Output the (x, y) coordinate of the center of the cell containing the given text.  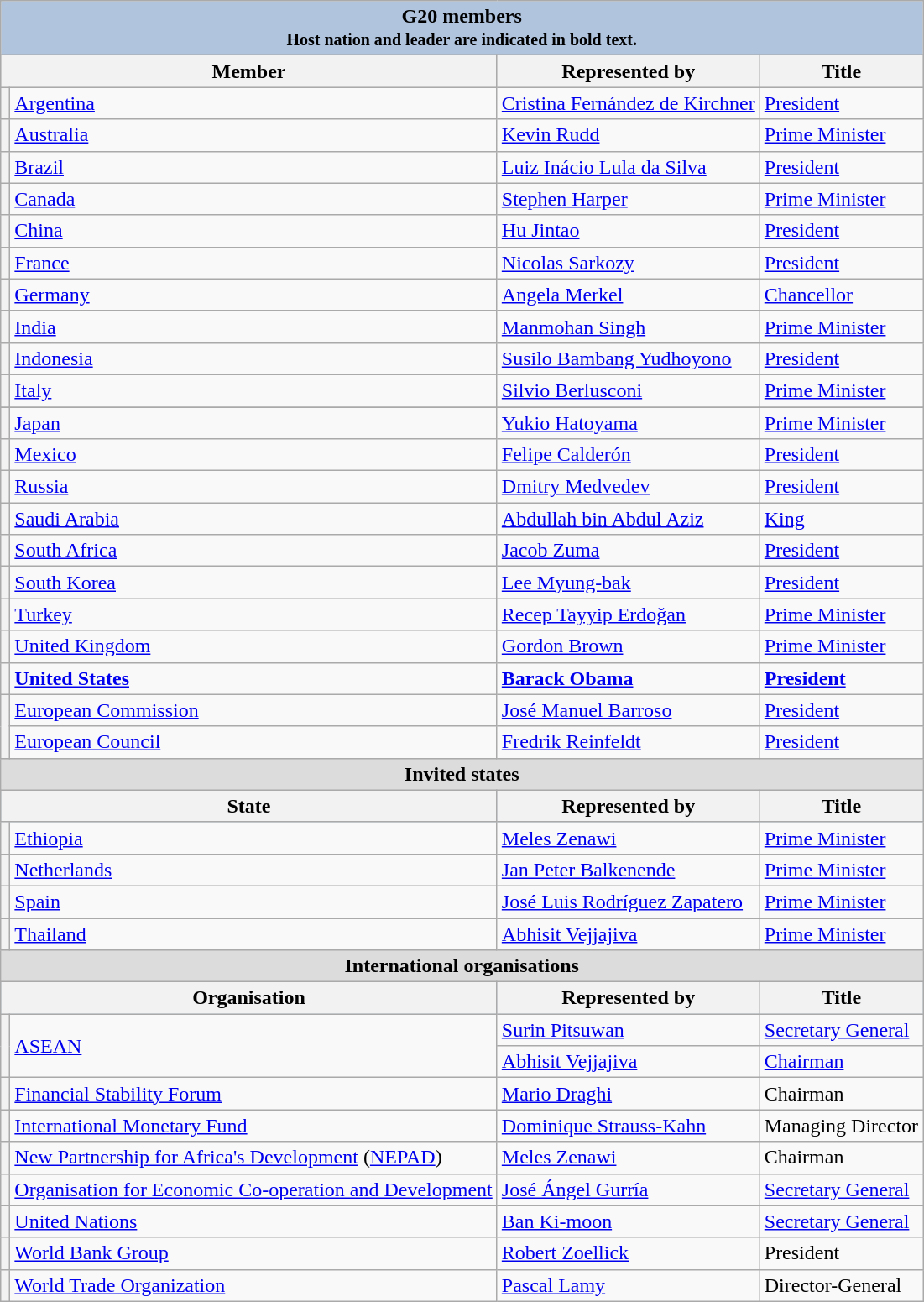
Argentina (253, 103)
Kevin Rudd (628, 135)
Turkey (253, 614)
South Africa (253, 551)
Fredrik Reinfeldt (628, 742)
India (253, 327)
Ethiopia (253, 838)
World Bank Group (253, 1253)
Yukio Hatoyama (628, 422)
United Kingdom (253, 646)
Canada (253, 199)
Invited states (462, 774)
Barack Obama (628, 678)
International organisations (462, 966)
Chancellor (841, 295)
Member (249, 71)
Spain (253, 902)
Organisation for Economic Co-operation and Development (253, 1190)
Nicolas Sarkozy (628, 263)
Pascal Lamy (628, 1285)
Thailand (253, 934)
G20 membersHost nation and leader are indicated in bold text. (462, 29)
Surin Pitsuwan (628, 1030)
Robert Zoellick (628, 1253)
Jacob Zuma (628, 551)
World Trade Organization (253, 1285)
Recep Tayyip Erdoğan (628, 614)
European Council (253, 742)
Australia (253, 135)
Ban Ki-moon (628, 1221)
State (249, 806)
South Korea (253, 583)
Hu Jintao (628, 231)
International Monetary Fund (253, 1126)
José Ángel Gurría (628, 1190)
New Partnership for Africa's Development (NEPAD) (253, 1158)
Director-General (841, 1285)
José Luis Rodríguez Zapatero (628, 902)
Angela Merkel (628, 295)
Dmitry Medvedev (628, 487)
Managing Director (841, 1126)
King (841, 519)
Luiz Inácio Lula da Silva (628, 167)
Gordon Brown (628, 646)
ASEAN (253, 1046)
Mario Draghi (628, 1094)
Cristina Fernández de Kirchner (628, 103)
Brazil (253, 167)
Japan (253, 422)
Susilo Bambang Yudhoyono (628, 358)
France (253, 263)
Silvio Berlusconi (628, 390)
Dominique Strauss-Kahn (628, 1126)
Saudi Arabia (253, 519)
Jan Peter Balkenende (628, 870)
Russia (253, 487)
José Manuel Barroso (628, 710)
Italy (253, 390)
Lee Myung-bak (628, 583)
Felipe Calderón (628, 455)
Germany (253, 295)
United States (253, 678)
Mexico (253, 455)
European Commission (253, 710)
Indonesia (253, 358)
Manmohan Singh (628, 327)
Abdullah bin Abdul Aziz (628, 519)
United Nations (253, 1221)
Organisation (249, 998)
China (253, 231)
Stephen Harper (628, 199)
Financial Stability Forum (253, 1094)
Netherlands (253, 870)
